Provide the (X, Y) coordinate of the cell's center where the given text is located.  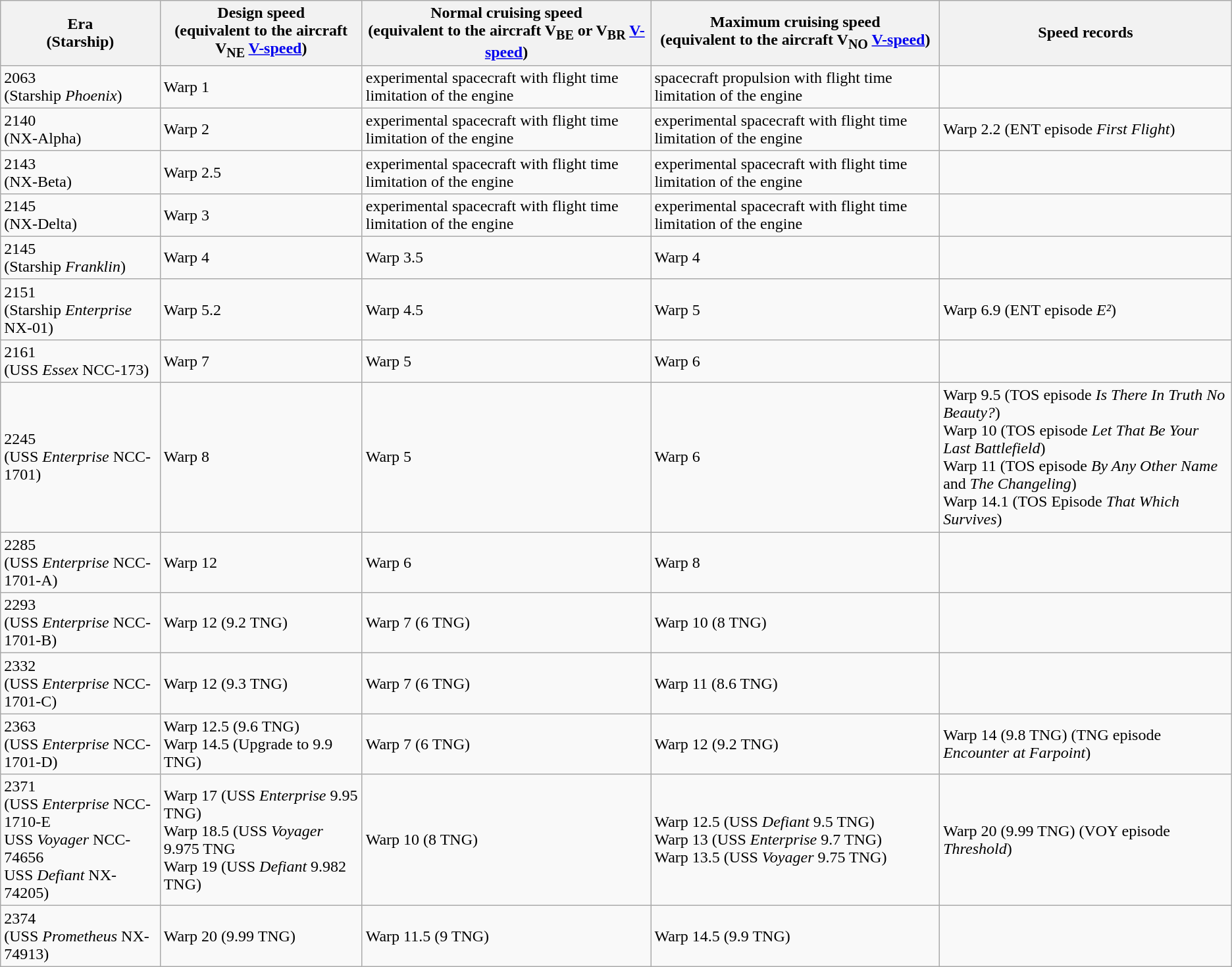
Warp 3 (261, 214)
Speed records (1086, 33)
Warp 17 (USS Enterprise 9.95 TNG)Warp 18.5 (USS Voyager 9.975 TNGWarp 19 (USS Defiant 9.982 TNG) (261, 840)
Warp 12 (261, 562)
2063(Starship Phoenix) (80, 87)
2143(NX-Beta) (80, 172)
Warp 12 (9.3 TNG) (261, 683)
Warp 5.2 (261, 309)
Design speed(equivalent to the aircraft VNE V-speed) (261, 33)
Warp 12.5 (9.6 TNG)Warp 14.5 (Upgrade to 9.9 TNG) (261, 744)
2371(USS Enterprise NCC-1710-EUSS Voyager NCC-74656USS Defiant NX-74205) (80, 840)
2161(USS Essex NCC-173) (80, 360)
Warp 2 (261, 129)
2140(NX-Alpha) (80, 129)
Warp 2.2 (ENT episode First Flight) (1086, 129)
Era(Starship) (80, 33)
2151(Starship Enterprise NX-01) (80, 309)
Warp 4.5 (507, 309)
Warp 7 (261, 360)
2332(USS Enterprise NCC-1701-C) (80, 683)
Normal cruising speed(equivalent to the aircraft VBE or VBR V-speed) (507, 33)
2374(USS Prometheus NX-74913) (80, 936)
Warp 20 (9.99 TNG) (VOY episode Threshold) (1086, 840)
2145(NX-Delta) (80, 214)
2293(USS Enterprise NCC-1701-B) (80, 623)
Warp 12.5 (USS Defiant 9.5 TNG)Warp 13 (USS Enterprise 9.7 TNG)Warp 13.5 (USS Voyager 9.75 TNG) (795, 840)
Warp 14 (9.8 TNG) (TNG episode Encounter at Farpoint) (1086, 744)
spacecraft propulsion with flight time limitation of the engine (795, 87)
Warp 6.9 (ENT episode E²) (1086, 309)
Warp 11 (8.6 TNG) (795, 683)
2285(USS Enterprise NCC-1701-A) (80, 562)
2363(USS Enterprise NCC-1701-D) (80, 744)
Warp 20 (9.99 TNG) (261, 936)
2145(Starship Franklin) (80, 258)
2245(USS Enterprise NCC-1701) (80, 458)
Warp 1 (261, 87)
Maximum cruising speed(equivalent to the aircraft VNO V-speed) (795, 33)
Warp 11.5 (9 TNG) (507, 936)
Warp 2.5 (261, 172)
Warp 3.5 (507, 258)
Warp 14.5 (9.9 TNG) (795, 936)
